Detect which cell encompasses the target text, then output its [X, Y] center coordinate. 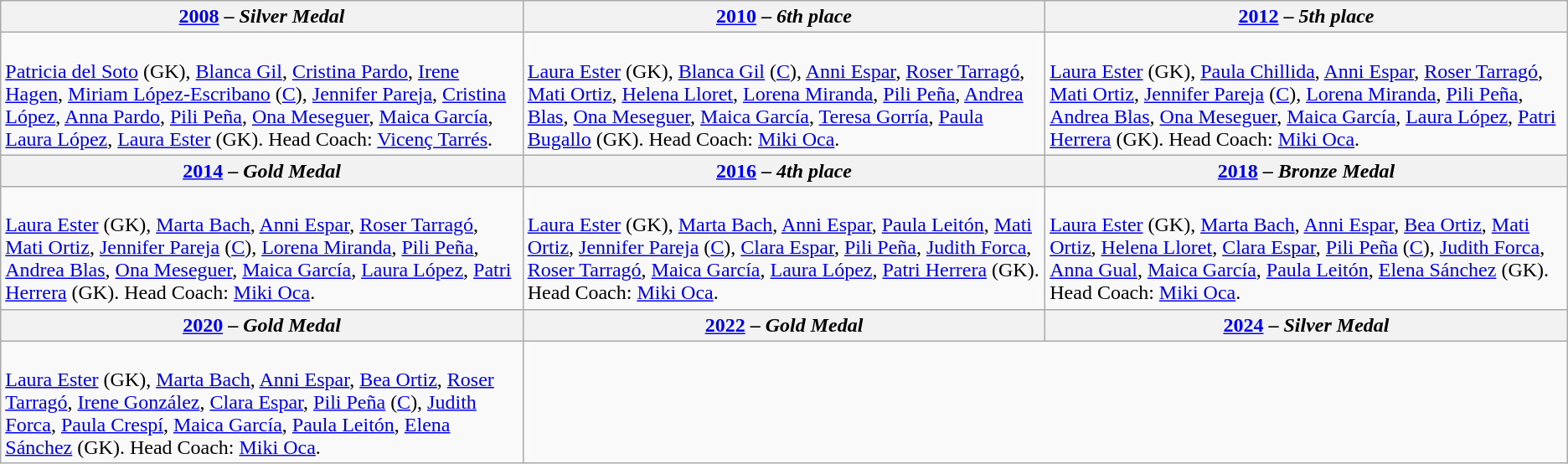
2012 – 5th place [1307, 17]
2014 – Gold Medal [261, 171]
2018 – Bronze Medal [1307, 171]
2022 – Gold Medal [784, 325]
2020 – Gold Medal [261, 325]
2016 – 4th place [784, 171]
2024 – Silver Medal [1307, 325]
2008 – Silver Medal [261, 17]
2010 – 6th place [784, 17]
